Identify which cell holds the provided text, then report its (x, y) central coordinate. 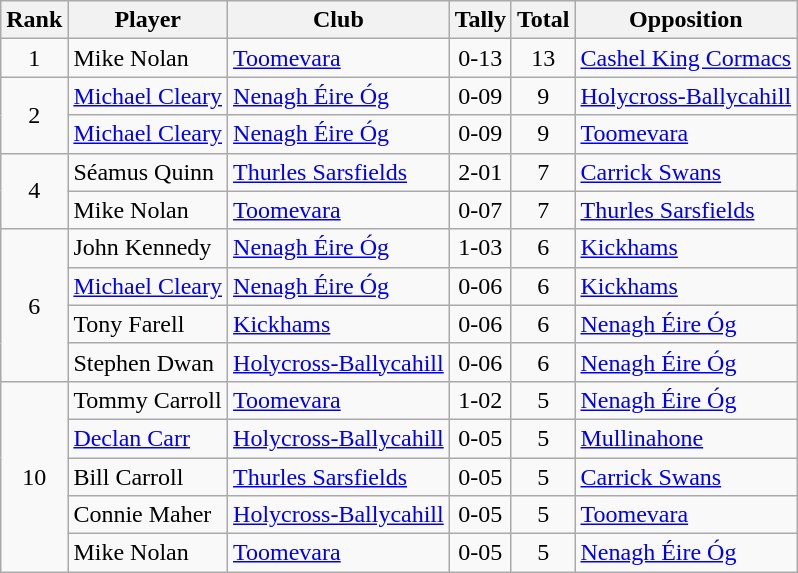
1-03 (480, 248)
1 (34, 58)
Tally (480, 20)
Mullinahone (686, 438)
Rank (34, 20)
Opposition (686, 20)
2-01 (480, 172)
1-02 (480, 400)
2 (34, 115)
Connie Maher (148, 515)
Club (339, 20)
Tommy Carroll (148, 400)
Cashel King Cormacs (686, 58)
Stephen Dwan (148, 362)
Séamus Quinn (148, 172)
10 (34, 476)
John Kennedy (148, 248)
Total (543, 20)
0-07 (480, 210)
Player (148, 20)
0-13 (480, 58)
Bill Carroll (148, 477)
4 (34, 191)
13 (543, 58)
Declan Carr (148, 438)
Tony Farell (148, 324)
